Scan for the cell matching the given text and deliver its [X, Y] coordinate at center. 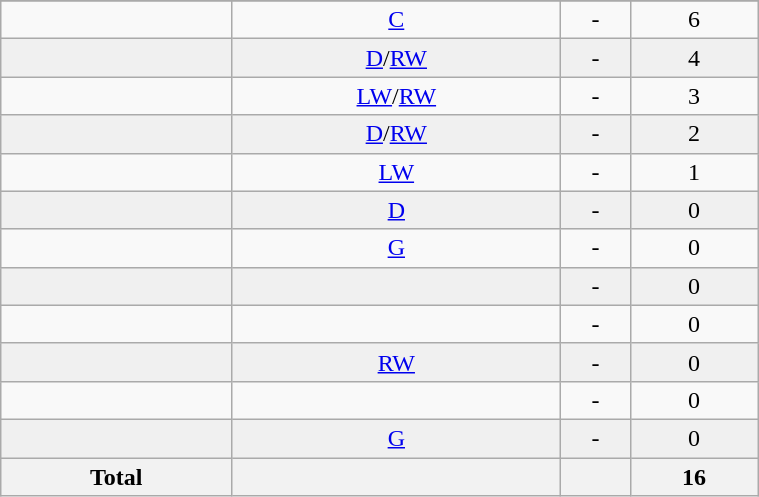
LW/RW [396, 96]
LW [396, 172]
D [396, 210]
1 [694, 172]
4 [694, 58]
RW [396, 362]
2 [694, 134]
6 [694, 20]
3 [694, 96]
16 [694, 477]
Total [116, 477]
C [396, 20]
